Identify which cell holds the provided text, then report its [x, y] central coordinate. 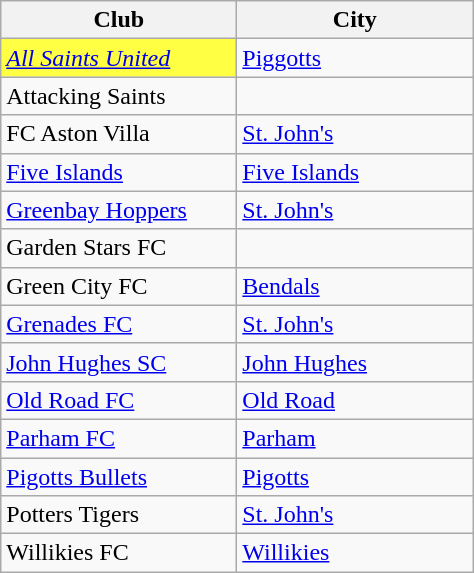
Parham FC [119, 438]
Willikies FC [119, 553]
Parham [355, 438]
All Saints United [119, 58]
Potters Tigers [119, 515]
FC Aston Villa [119, 134]
John Hughes SC [119, 362]
Grenades FC [119, 324]
Garden Stars FC [119, 248]
John Hughes [355, 362]
Club [119, 20]
Attacking Saints [119, 96]
City [355, 20]
Piggotts [355, 58]
Old Road [355, 400]
Bendals [355, 286]
Pigotts [355, 477]
Greenbay Hoppers [119, 210]
Willikies [355, 553]
Green City FC [119, 286]
Pigotts Bullets [119, 477]
Old Road FC [119, 400]
